Determine the (X, Y) coordinate at the center of the cell enclosing the given text.  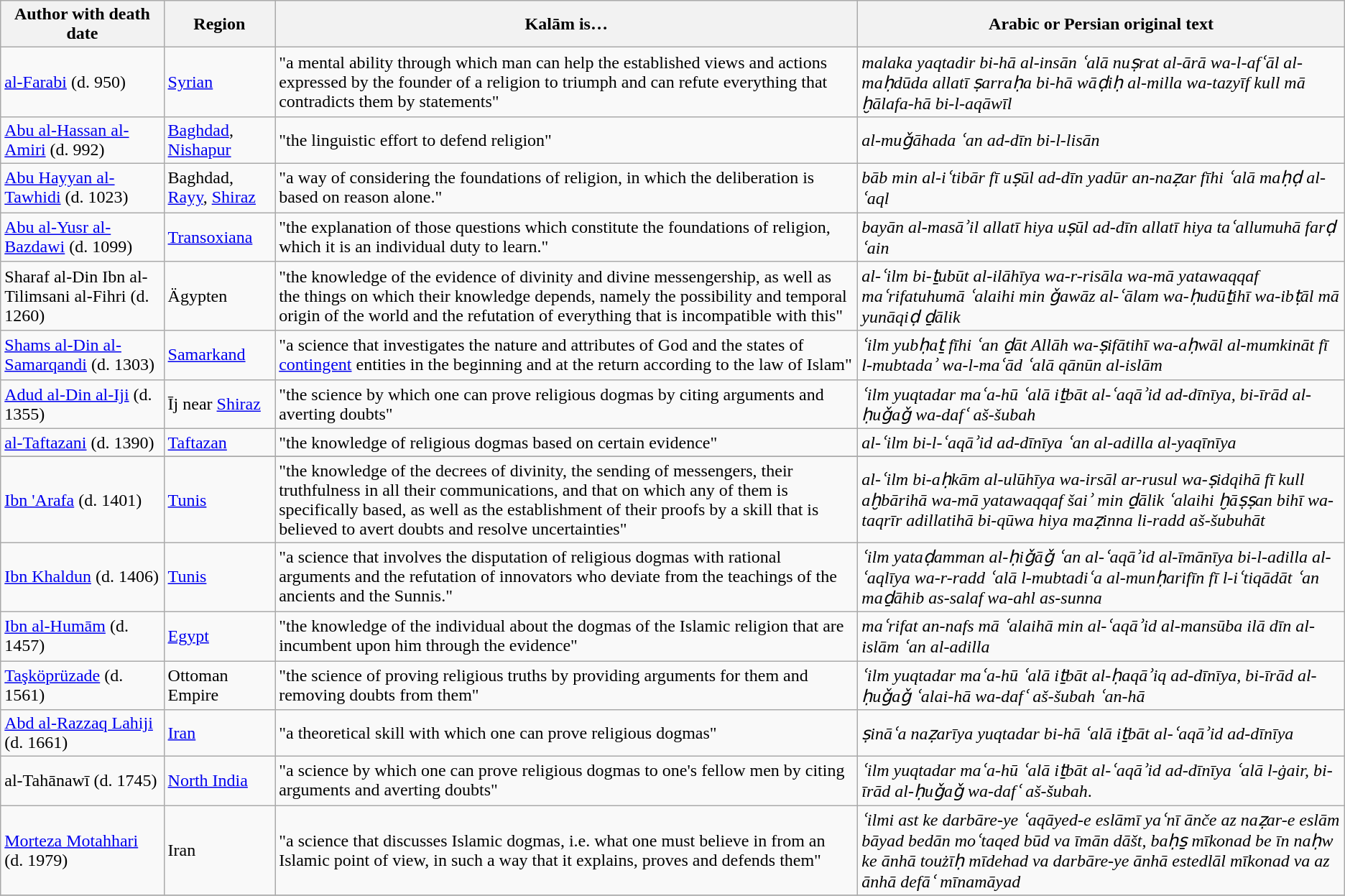
"a science by which one can prove religious dogmas to one's fellow men by citing arguments and averting doubts" (566, 781)
"the knowledge of the individual about the dogmas of the Islamic religion that are incumbent upon him through the evidence" (566, 636)
ʿilm yubḥaṯ fīhi ʿan ḏāt Allāh wa-ṣifātihī wa-aḥwāl al-mumkināt fī l-mubtadaʾ wa-l-maʿād ʿalā qānūn al-islām (1101, 355)
al-Farabi (d. 950) (82, 82)
bayān al-masāʾil allatī hiya uṣūl ad-dīn allatī hiya taʿallumuhā farḍ ʿain (1101, 237)
ʿilm yuqtadar maʿa-hū ʿalā iṯbāt al-ʿaqāʾid ad-dīnīya ʿalā l-ġair, bi-īrād al-ḥuǧaǧ wa-dafʿ aš-šubah. (1101, 781)
Author with death date (82, 24)
"the science of proving religious truths by providing arguments for them and removing doubts from them" (566, 685)
Region (220, 24)
Samarkand (220, 355)
Baghdad, Rayy, Shiraz (220, 188)
Ottoman Empire (220, 685)
Ibn al-Humām (d. 1457) (82, 636)
Shams al-Din al-Samarqandi (d. 1303) (82, 355)
Arabic or Persian original text (1101, 24)
Ägypten (220, 296)
"the explanation of those questions which constitute the foundations of religion, which it is an individual duty to learn." (566, 237)
Ibn 'Arafa (d. 1401) (82, 500)
al-ʿilm bi-l-ʿaqāʾid ad-dīnīya ʿan al-adilla al-yaqīnīya (1101, 443)
al-ʿilm bi-ṯubūt al-ilāhīya wa-r-risāla wa-mā yatawaqqaf maʿrifatuhumā ʿalaihi min ǧawāz al-ʿālam wa-ḥudūṯihī wa-ibṭāl mā yunāqiḍ ḏālik (1101, 296)
maʿrifat an-nafs mā ʿalaihā min al-ʿaqāʾid al-mansūba ilā dīn al-islām ʿan al-adilla (1101, 636)
Transoxiana (220, 237)
Syrian (220, 82)
"the linguistic effort to defend religion" (566, 139)
ṣināʿa naẓarīya yuqtadar bi-hā ʿalā iṯbāt al-ʿaqāʾid ad-dīnīya (1101, 733)
al-muǧāhada ʿan ad-dīn bi-l-lisān (1101, 139)
Baghdad, Nishapur (220, 139)
ʿilm yuqtadar maʿa-hū ʿalā iṯbāt al-ʿaqāʾid ad-dīnīya, bi-īrād al-ḥuǧaǧ wa-dafʿ aš-šubah (1101, 404)
Abu al-Yusr al-Bazdawi (d. 1099) (82, 237)
Sharaf al-Din Ibn al-Tilimsani al-Fihri (d. 1260) (82, 296)
bāb min al-iʿtibār fī uṣūl ad-dīn yadūr an-naẓar fīhi ʿalā maḥḍ al-ʿaql (1101, 188)
Taftazan (220, 443)
Egypt (220, 636)
"a theoretical skill with which one can prove religious dogmas" (566, 733)
"the science by which one can prove religious dogmas by citing arguments and averting doubts" (566, 404)
al-Tahānawī (d. 1745) (82, 781)
Īj near Shiraz (220, 404)
Abu al-Hassan al-Amiri (d. 992) (82, 139)
Ibn Khaldun (d. 1406) (82, 578)
al-Taftazani (d. 1390) (82, 443)
North India (220, 781)
ʿilm yuqtadar maʿa-hū ʿalā iṯbāt al-ḥaqāʾiq ad-dīnīya, bi-īrād al-ḥuǧaǧ ʿalai-hā wa-dafʿ aš-šubah ʿan-hā (1101, 685)
Kalām is… (566, 24)
Adud al-Din al-Iji (d. 1355) (82, 404)
"a way of considering the foundations of religion, in which the deliberation is based on reason alone." (566, 188)
Abu Hayyan al-Tawhidi (d. 1023) (82, 188)
Abd al-Razzaq Lahiji (d. 1661) (82, 733)
Taşköprüzade (d. 1561) (82, 685)
malaka yaqtadir bi-hā al-insān ʿalā nuṣrat al-ārā wa-l-afʿāl al-maḥdūda allatī ṣarraḥa bi-hā wāḍiḥ al-milla wa-tazyīf kull mā ḫālafa-hā bi-l-aqāwīl (1101, 82)
"the knowledge of religious dogmas based on certain evidence" (566, 443)
Morteza Motahhari (d. 1979) (82, 851)
